Locate the cell with the specified text and output its [x, y] center coordinate. 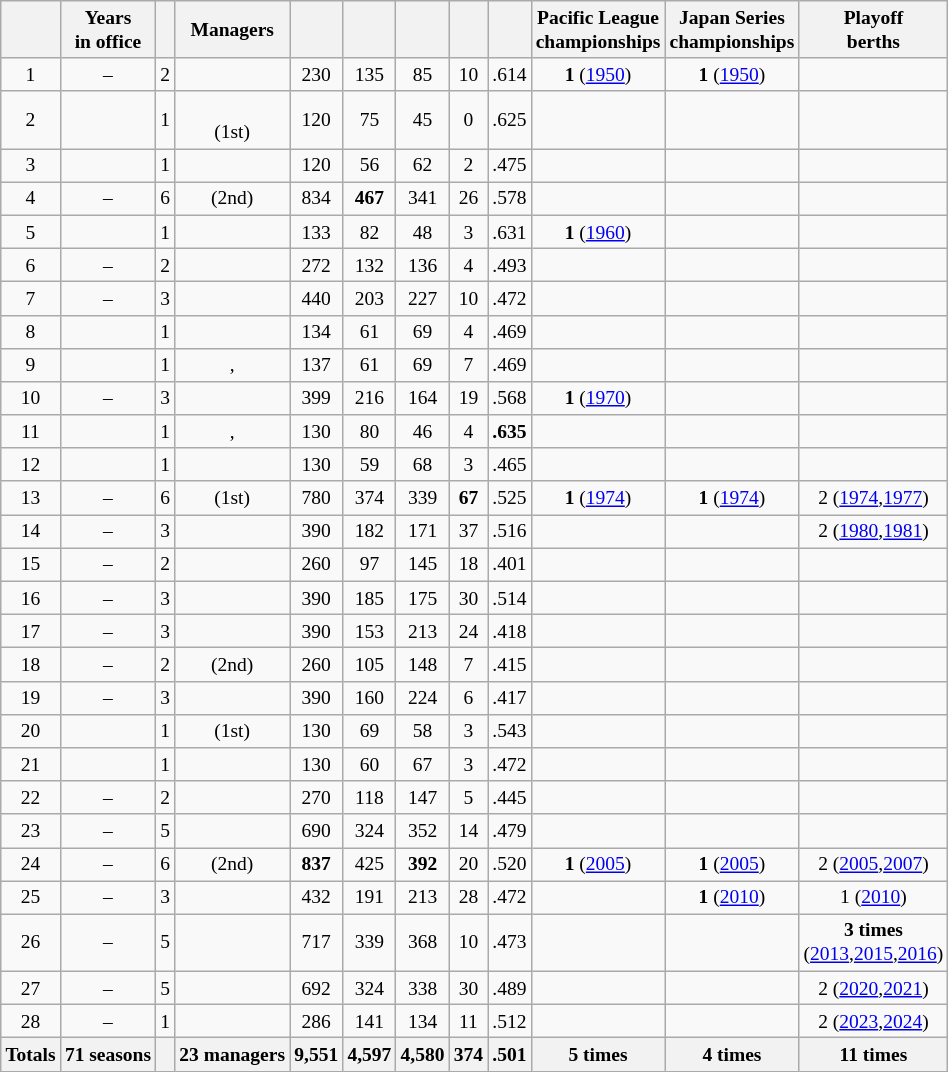
.578 [510, 198]
.475 [510, 166]
135 [370, 74]
.512 [510, 1022]
224 [422, 698]
133 [316, 232]
82 [370, 232]
25 [31, 898]
.520 [510, 864]
392 [422, 864]
.525 [510, 498]
.514 [510, 598]
27 [31, 988]
15 [31, 564]
352 [422, 830]
132 [370, 264]
425 [370, 864]
11 times [874, 1054]
105 [370, 664]
56 [370, 166]
17 [31, 632]
171 [422, 532]
23 [31, 830]
37 [468, 532]
717 [316, 942]
Totals [31, 1054]
Japan Serieschampionships [732, 30]
16 [31, 598]
.465 [510, 464]
338 [422, 988]
12 [31, 464]
216 [370, 398]
5 times [598, 1054]
.473 [510, 942]
.493 [510, 264]
368 [422, 942]
75 [370, 120]
153 [370, 632]
230 [316, 74]
13 [31, 498]
2 (1974,1977) [874, 498]
22 [31, 798]
.417 [510, 698]
9,551 [316, 1054]
Managers [232, 30]
141 [370, 1022]
432 [316, 898]
.415 [510, 664]
3 times(2013,2015,2016) [874, 942]
1 (1970) [598, 398]
137 [316, 364]
399 [316, 398]
62 [422, 166]
.501 [510, 1054]
.625 [510, 120]
4,580 [422, 1054]
.568 [510, 398]
467 [370, 198]
.543 [510, 730]
.635 [510, 432]
145 [422, 564]
.479 [510, 830]
272 [316, 264]
4 times [732, 1054]
175 [422, 598]
2 (1980,1981) [874, 532]
23 managers [232, 1054]
118 [370, 798]
59 [370, 464]
837 [316, 864]
203 [370, 298]
45 [422, 120]
4,597 [370, 1054]
Pacific Leaguechampionships [598, 30]
97 [370, 564]
.516 [510, 532]
Playoffberths [874, 30]
.445 [510, 798]
286 [316, 1022]
164 [422, 398]
0 [468, 120]
71 seasons [108, 1054]
80 [370, 432]
191 [370, 898]
60 [370, 764]
185 [370, 598]
.418 [510, 632]
147 [422, 798]
2 (2020,2021) [874, 988]
.614 [510, 74]
1 (1960) [598, 232]
270 [316, 798]
690 [316, 830]
58 [422, 730]
8 [31, 332]
227 [422, 298]
.401 [510, 564]
48 [422, 232]
160 [370, 698]
68 [422, 464]
440 [316, 298]
Yearsin office [108, 30]
.489 [510, 988]
182 [370, 532]
2 (2005,2007) [874, 864]
341 [422, 198]
9 [31, 364]
148 [422, 664]
85 [422, 74]
.631 [510, 232]
136 [422, 264]
692 [316, 988]
46 [422, 432]
21 [31, 764]
780 [316, 498]
834 [316, 198]
2 (2023,2024) [874, 1022]
